Output the (x, y) coordinate of the center of the cell containing the given text.  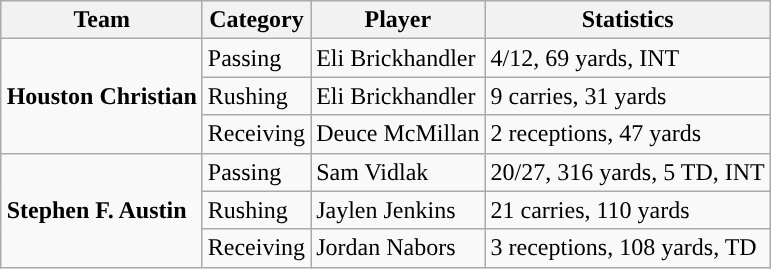
Houston Christian (102, 96)
Statistics (628, 20)
Sam Vidlak (398, 172)
3 receptions, 108 yards, TD (628, 248)
Category (256, 20)
Player (398, 20)
Jordan Nabors (398, 248)
20/27, 316 yards, 5 TD, INT (628, 172)
21 carries, 110 yards (628, 210)
9 carries, 31 yards (628, 96)
Deuce McMillan (398, 134)
4/12, 69 yards, INT (628, 58)
2 receptions, 47 yards (628, 134)
Jaylen Jenkins (398, 210)
Stephen F. Austin (102, 210)
Team (102, 20)
